Return the [X, Y] coordinate for the center point of the cell that contains the specified text.  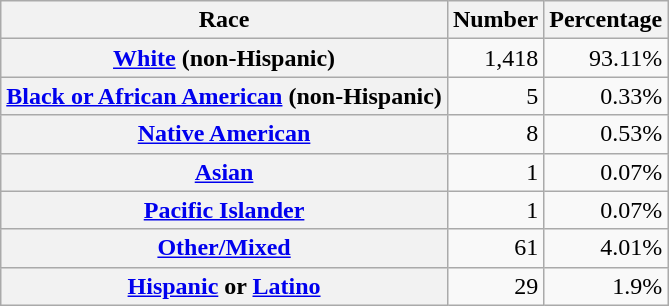
93.11% [606, 58]
61 [495, 248]
1.9% [606, 286]
Race [224, 20]
Hispanic or Latino [224, 286]
Asian [224, 172]
Other/Mixed [224, 248]
4.01% [606, 248]
8 [495, 134]
0.33% [606, 96]
0.53% [606, 134]
29 [495, 286]
Percentage [606, 20]
Native American [224, 134]
1,418 [495, 58]
White (non-Hispanic) [224, 58]
Pacific Islander [224, 210]
5 [495, 96]
Number [495, 20]
Black or African American (non-Hispanic) [224, 96]
